Identify which cell holds the provided text, then report its (X, Y) central coordinate. 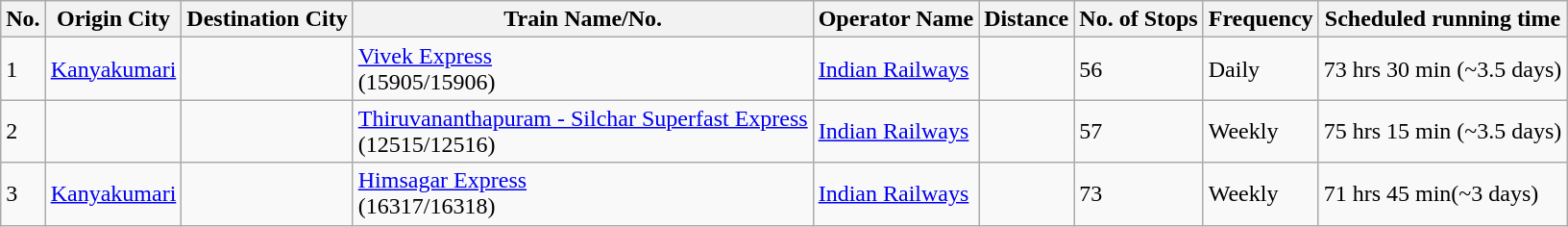
73 (1139, 194)
Scheduled running time (1443, 19)
Himsagar Express(16317/16318) (582, 194)
No. (23, 19)
Distance (1026, 19)
73 hrs 30 min (~3.5 days) (1443, 69)
1 (23, 69)
2 (23, 131)
Origin City (113, 19)
Daily (1261, 69)
Vivek Express(15905/15906) (582, 69)
3 (23, 194)
Operator Name (895, 19)
Destination City (267, 19)
No. of Stops (1139, 19)
71 hrs 45 min(~3 days) (1443, 194)
Frequency (1261, 19)
75 hrs 15 min (~3.5 days) (1443, 131)
Train Name/No. (582, 19)
Thiruvananthapuram - Silchar Superfast Express(12515/12516) (582, 131)
57 (1139, 131)
56 (1139, 69)
